Provide the (X, Y) coordinate of the cell's center where the given text is located.  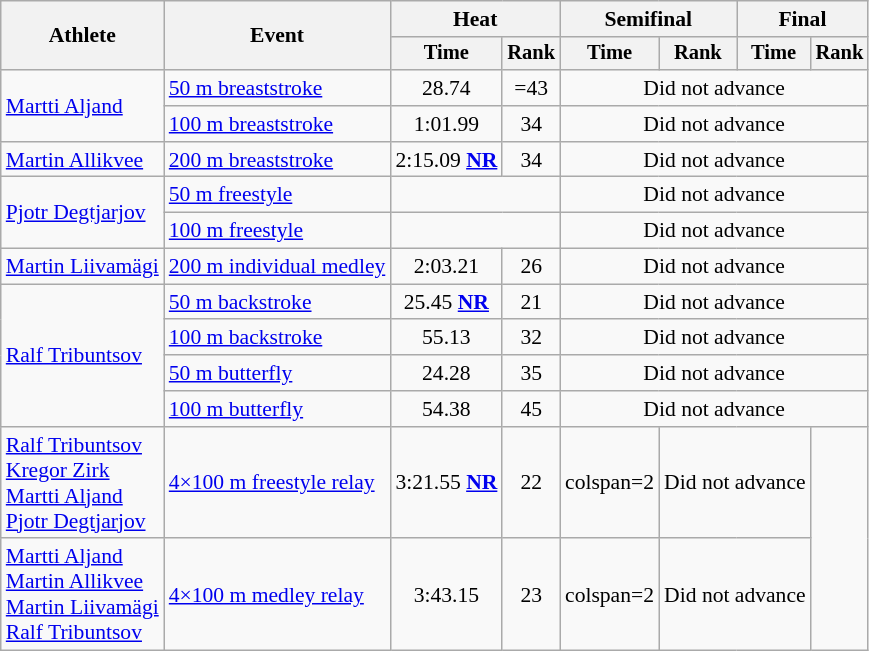
Martin Allikvee (82, 160)
200 m individual medley (278, 267)
Semifinal (648, 19)
55.13 (446, 338)
54.38 (446, 409)
25.45 NR (446, 302)
100 m butterfly (278, 409)
22 (531, 483)
4×100 m freestyle relay (278, 483)
Martti Aljand (82, 106)
50 m backstroke (278, 302)
Ralf Tribuntsov (82, 355)
Ralf TribuntsovKregor ZirkMartti AljandPjotr Degtjarjov (82, 483)
23 (531, 595)
4×100 m medley relay (278, 595)
50 m freestyle (278, 195)
100 m freestyle (278, 231)
24.28 (446, 373)
=43 (531, 88)
Event (278, 36)
28.74 (446, 88)
2:15.09 NR (446, 160)
Final (803, 19)
200 m breaststroke (278, 160)
100 m backstroke (278, 338)
35 (531, 373)
Heat (475, 19)
Athlete (82, 36)
Martin Liivamägi (82, 267)
2:03.21 (446, 267)
Martti AljandMartin AllikveeMartin LiivamägiRalf Tribuntsov (82, 595)
1:01.99 (446, 124)
3:21.55 NR (446, 483)
21 (531, 302)
100 m breaststroke (278, 124)
50 m breaststroke (278, 88)
3:43.15 (446, 595)
32 (531, 338)
45 (531, 409)
50 m butterfly (278, 373)
Pjotr Degtjarjov (82, 212)
26 (531, 267)
